Return the [X, Y] coordinate for the center point of the cell that contains the specified text.  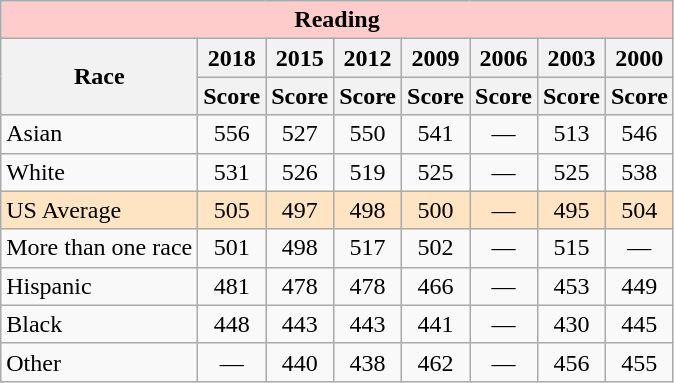
441 [436, 324]
Black [100, 324]
2000 [639, 58]
449 [639, 286]
541 [436, 134]
481 [232, 286]
501 [232, 248]
546 [639, 134]
502 [436, 248]
448 [232, 324]
500 [436, 210]
456 [571, 362]
462 [436, 362]
445 [639, 324]
White [100, 172]
Other [100, 362]
466 [436, 286]
497 [300, 210]
2012 [368, 58]
531 [232, 172]
527 [300, 134]
430 [571, 324]
More than one race [100, 248]
504 [639, 210]
455 [639, 362]
517 [368, 248]
US Average [100, 210]
Race [100, 77]
453 [571, 286]
Reading [338, 20]
495 [571, 210]
438 [368, 362]
550 [368, 134]
2009 [436, 58]
519 [368, 172]
2003 [571, 58]
2015 [300, 58]
Hispanic [100, 286]
526 [300, 172]
Asian [100, 134]
440 [300, 362]
2018 [232, 58]
513 [571, 134]
538 [639, 172]
2006 [504, 58]
556 [232, 134]
515 [571, 248]
505 [232, 210]
